For the text-containing cell, return its midpoint in (X, Y) coordinate format. 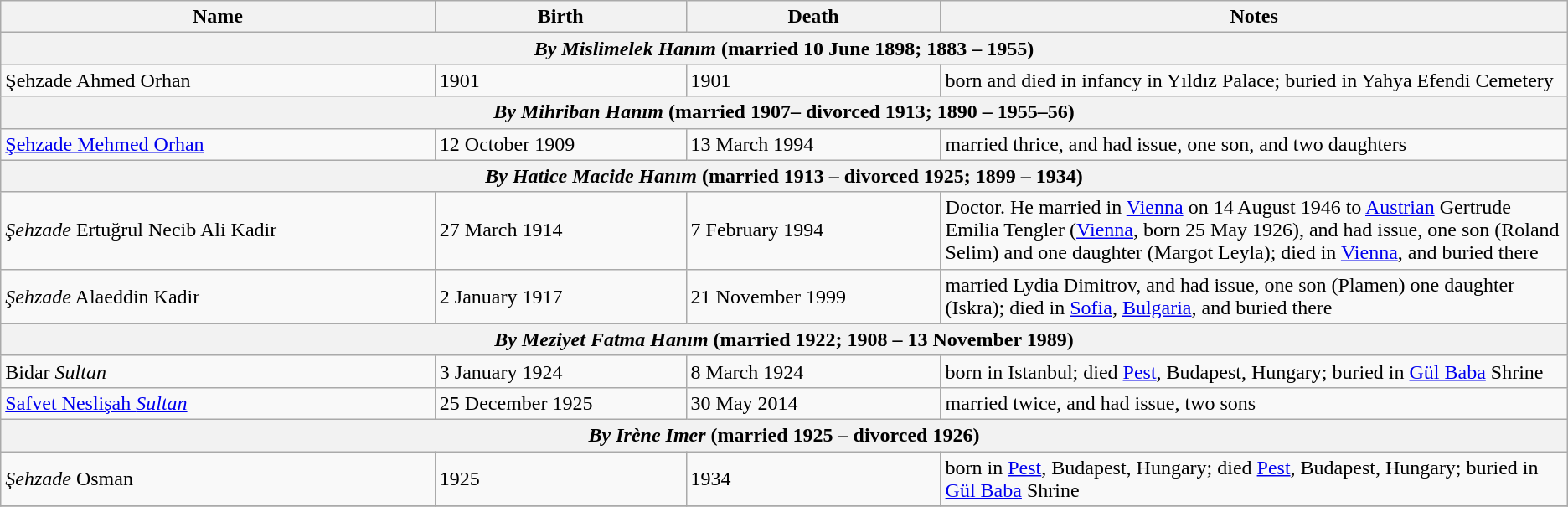
By Mislimelek Hanım (married 10 June 1898; 1883 – 1955) (784, 49)
born in Pest, Budapest, Hungary; died Pest, Budapest, Hungary; buried in Gül Baba Shrine (1254, 478)
7 February 1994 (813, 230)
30 May 2014 (813, 403)
married twice, and had issue, two sons (1254, 403)
born in Istanbul; died Pest, Budapest, Hungary; buried in Gül Baba Shrine (1254, 371)
25 December 1925 (560, 403)
21 November 1999 (813, 297)
2 January 1917 (560, 297)
By Meziyet Fatma Hanım (married 1922; 1908 – 13 November 1989) (784, 339)
By Irène Imer (married 1925 – divorced 1926) (784, 435)
Birth (560, 17)
Şehzade Alaeddin Kadir (218, 297)
Şehzade Mehmed Orhan (218, 144)
married thrice, and had issue, one son, and two daughters (1254, 144)
Safvet Neslişah Sultan (218, 403)
By Mihriban Hanım (married 1907– divorced 1913; 1890 – 1955–56) (784, 112)
1934 (813, 478)
8 March 1924 (813, 371)
Bidar Sultan (218, 371)
Death (813, 17)
Şehzade Ertuğrul Necib Ali Kadir (218, 230)
Şehzade Osman (218, 478)
1925 (560, 478)
By Hatice Macide Hanım (married 1913 – divorced 1925; 1899 – 1934) (784, 176)
born and died in infancy in Yıldız Palace; buried in Yahya Efendi Cemetery (1254, 80)
Şehzade Ahmed Orhan (218, 80)
married Lydia Dimitrov, and had issue, one son (Plamen) one daughter (Iskra); died in Sofia, Bulgaria, and buried there (1254, 297)
3 January 1924 (560, 371)
12 October 1909 (560, 144)
Name (218, 17)
27 March 1914 (560, 230)
13 March 1994 (813, 144)
Notes (1254, 17)
